Find where the given text appears and provide that cell's center as [X, Y] coordinate. 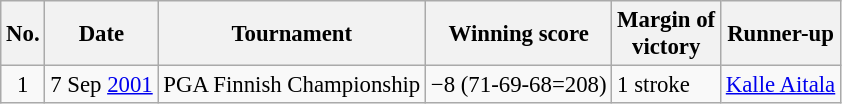
−8 (71-69-68=208) [519, 85]
Kalle Aitala [780, 85]
Runner-up [780, 34]
1 stroke [666, 85]
PGA Finnish Championship [292, 85]
1 [23, 85]
Tournament [292, 34]
7 Sep 2001 [102, 85]
Margin ofvictory [666, 34]
No. [23, 34]
Winning score [519, 34]
Date [102, 34]
